Return the (X, Y) coordinate for the center point of the cell that contains the specified text.  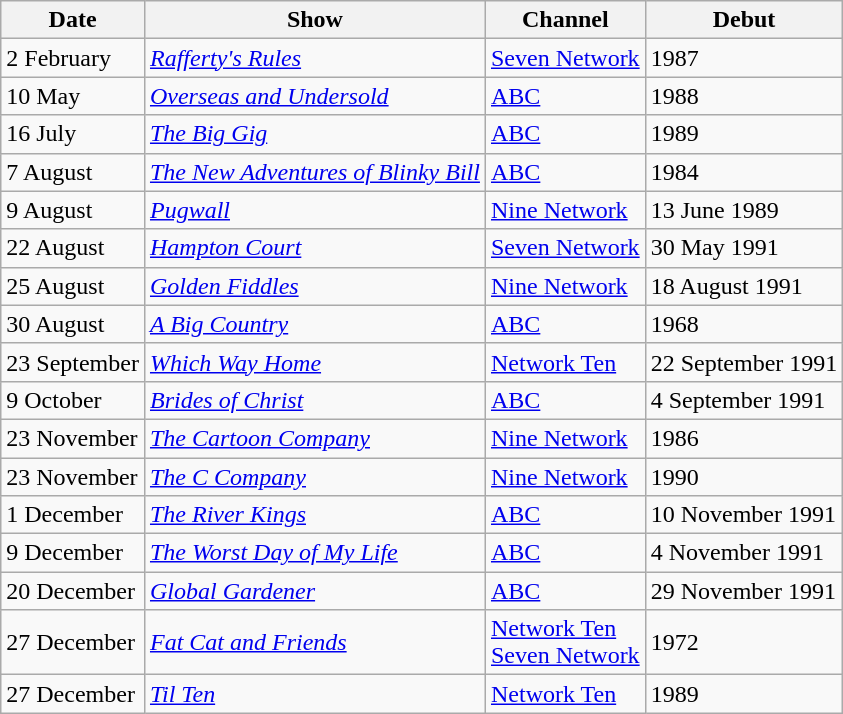
Rafferty's Rules (314, 58)
13 June 1989 (744, 210)
The Cartoon Company (314, 438)
9 October (73, 400)
1972 (744, 642)
2 February (73, 58)
Hampton Court (314, 248)
9 August (73, 210)
Network TenSeven Network (565, 642)
16 July (73, 134)
18 August 1991 (744, 286)
30 August (73, 324)
Show (314, 20)
9 December (73, 553)
25 August (73, 286)
1 December (73, 515)
4 November 1991 (744, 553)
A Big Country (314, 324)
The River Kings (314, 515)
Brides of Christ (314, 400)
22 September 1991 (744, 362)
The Big Gig (314, 134)
Golden Fiddles (314, 286)
Global Gardener (314, 591)
23 September (73, 362)
7 August (73, 172)
The Worst Day of My Life (314, 553)
10 May (73, 96)
1984 (744, 172)
22 August (73, 248)
Date (73, 20)
30 May 1991 (744, 248)
1968 (744, 324)
1987 (744, 58)
1986 (744, 438)
Fat Cat and Friends (314, 642)
Which Way Home (314, 362)
4 September 1991 (744, 400)
29 November 1991 (744, 591)
Overseas and Undersold (314, 96)
Til Ten (314, 694)
1990 (744, 477)
Pugwall (314, 210)
The New Adventures of Blinky Bill (314, 172)
20 December (73, 591)
1988 (744, 96)
10 November 1991 (744, 515)
Debut (744, 20)
Channel (565, 20)
The C Company (314, 477)
